Extract the (x, y) coordinate from the center of the cell holding the provided text.  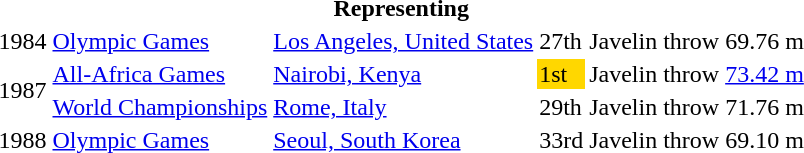
1st (562, 74)
Nairobi, Kenya (404, 74)
Los Angeles, United States (404, 41)
Olympic Games (160, 41)
World Championships (160, 107)
27th (562, 41)
29th (562, 107)
All-Africa Games (160, 74)
Rome, Italy (404, 107)
